Return [x, y] of the center of cell containing provided text 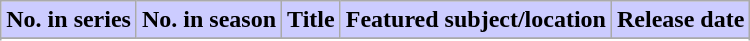
No. in series [69, 20]
No. in season [208, 20]
Title [312, 20]
Release date [680, 20]
Featured subject/location [476, 20]
